From the cell containing the given text, extract its center point as [x, y] coordinate. 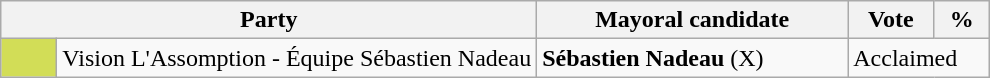
Vision L'Assomption - Équipe Sébastien Nadeau [297, 58]
Acclaimed [919, 58]
% [962, 20]
Party [269, 20]
Sébastien Nadeau (X) [692, 58]
Vote [891, 20]
Mayoral candidate [692, 20]
